Provide the (X, Y) coordinate of the cell's center where the given text is located.  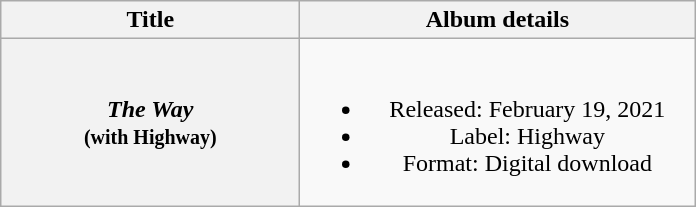
The Way(with Highway) (150, 122)
Released: February 19, 2021Label: HighwayFormat: Digital download (498, 122)
Album details (498, 20)
Title (150, 20)
